Determine the (X, Y) coordinate at the center of the cell enclosing the given text.  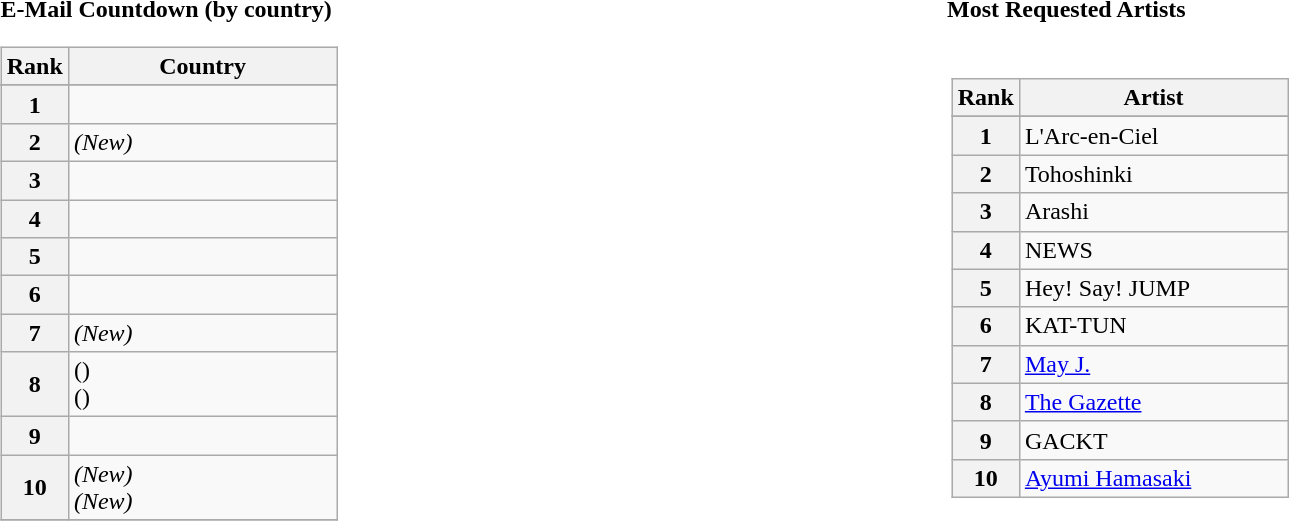
May J. (1153, 364)
L'Arc-en-Ciel (1153, 136)
NEWS (1153, 250)
Arashi (1153, 212)
The Gazette (1153, 402)
Tohoshinki (1153, 174)
Ayumi Hamasaki (1153, 478)
KAT-TUN (1153, 326)
Country (202, 66)
GACKT (1153, 440)
(New) (New) (202, 488)
Artist (1153, 98)
Hey! Say! JUMP (1153, 288)
() () (202, 384)
